From the cell containing the given text, extract its center point as [X, Y] coordinate. 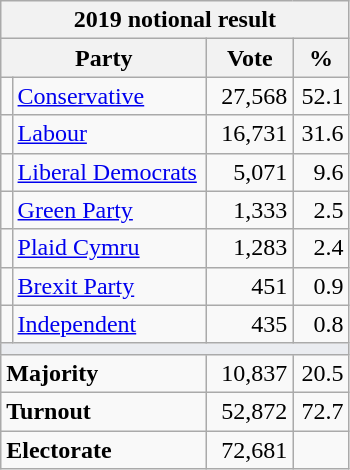
72.7 [321, 411]
Liberal Democrats [110, 172]
52.1 [321, 96]
9.6 [321, 172]
1,283 [250, 248]
1,333 [250, 210]
20.5 [321, 373]
52,872 [250, 411]
Turnout [104, 411]
16,731 [250, 134]
Party [104, 58]
% [321, 58]
Green Party [110, 210]
2019 notional result [175, 20]
5,071 [250, 172]
451 [250, 286]
72,681 [250, 449]
Independent [110, 324]
10,837 [250, 373]
Conservative [110, 96]
2.5 [321, 210]
0.9 [321, 286]
Majority [104, 373]
31.6 [321, 134]
Electorate [104, 449]
2.4 [321, 248]
Labour [110, 134]
0.8 [321, 324]
435 [250, 324]
Plaid Cymru [110, 248]
Vote [250, 58]
Brexit Party [110, 286]
27,568 [250, 96]
